Locate the cell with the specified text and output its (x, y) center coordinate. 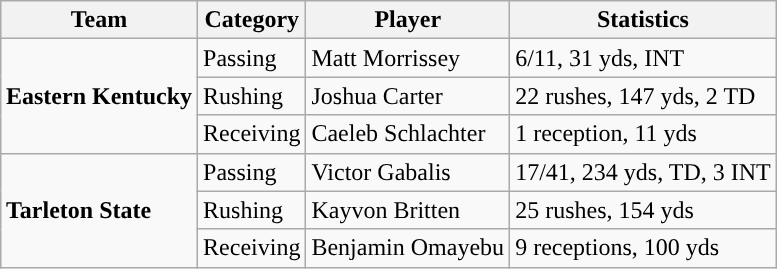
Eastern Kentucky (98, 96)
Team (98, 20)
25 rushes, 154 yds (644, 210)
Tarleton State (98, 210)
Benjamin Omayebu (408, 248)
Caeleb Schlachter (408, 134)
1 reception, 11 yds (644, 134)
9 receptions, 100 yds (644, 248)
Statistics (644, 20)
Victor Gabalis (408, 172)
22 rushes, 147 yds, 2 TD (644, 96)
Joshua Carter (408, 96)
Player (408, 20)
Category (252, 20)
6/11, 31 yds, INT (644, 58)
Matt Morrissey (408, 58)
17/41, 234 yds, TD, 3 INT (644, 172)
Kayvon Britten (408, 210)
